Search for the cell housing the specified text and yield its (x, y) center coordinate. 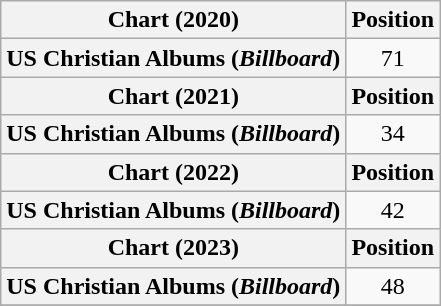
42 (393, 210)
34 (393, 134)
71 (393, 58)
48 (393, 286)
Chart (2020) (174, 20)
Chart (2021) (174, 96)
Chart (2023) (174, 248)
Chart (2022) (174, 172)
